Capture the cell that displays the provided text and extract its (X, Y) central coordinate. 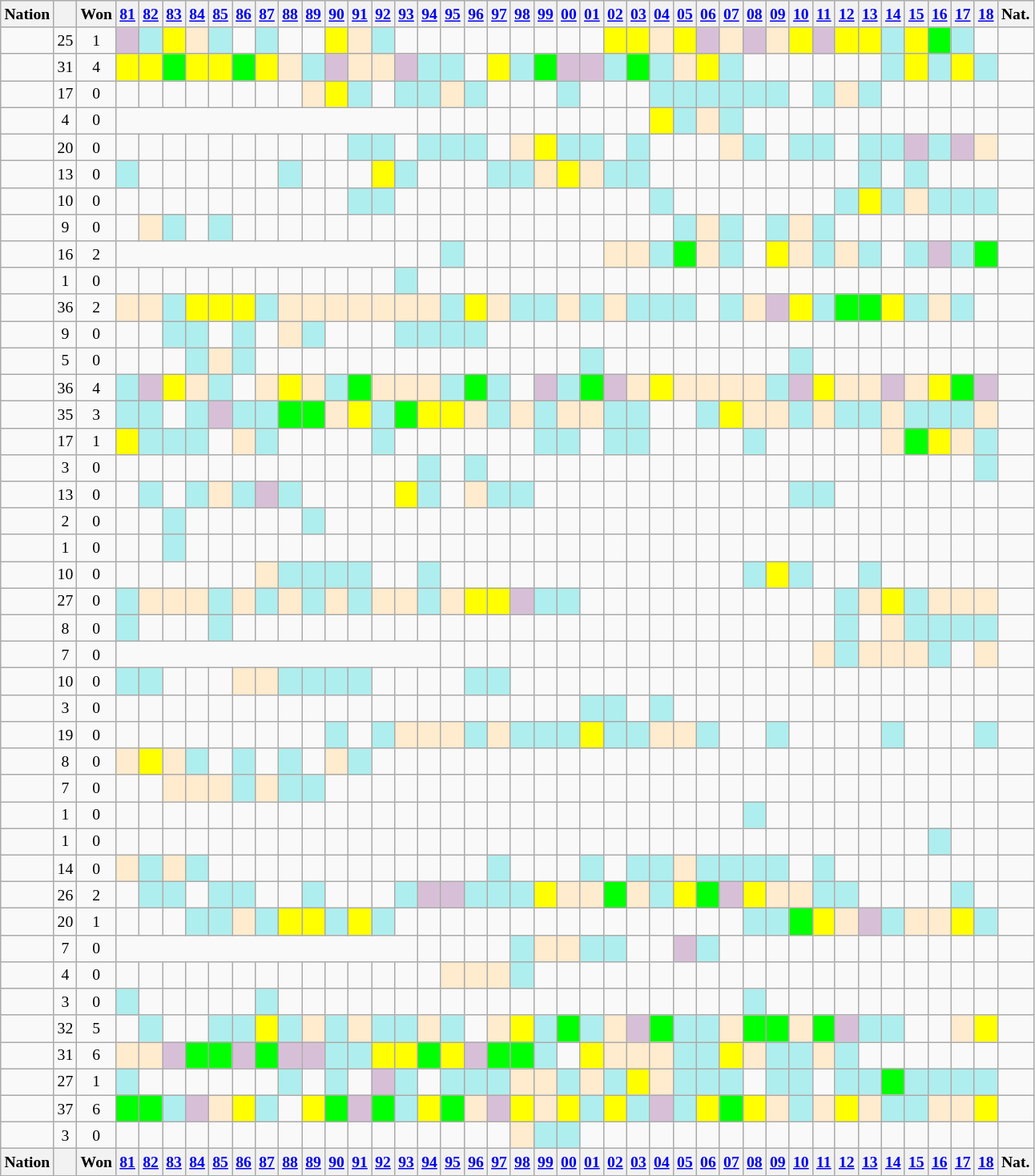
32 (66, 1029)
26 (66, 896)
19 (66, 735)
25 (66, 40)
35 (66, 415)
37 (66, 1109)
